Return the (X, Y) coordinate for the center point of the cell that contains the specified text.  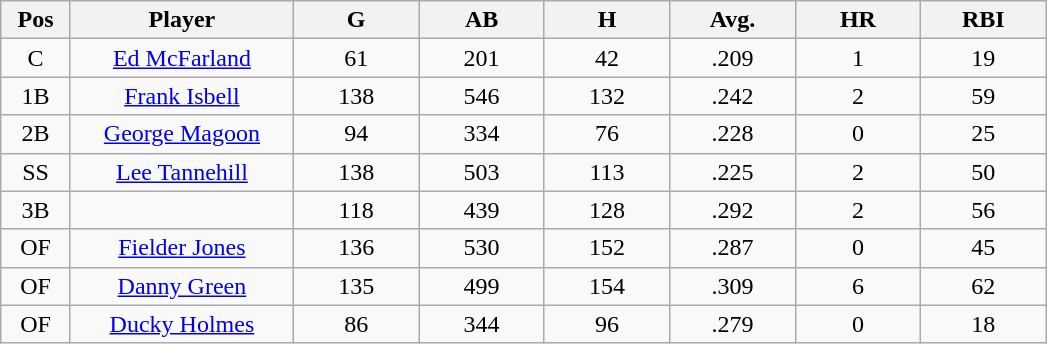
Frank Isbell (182, 96)
152 (606, 248)
76 (606, 134)
546 (482, 96)
1B (36, 96)
AB (482, 20)
SS (36, 172)
439 (482, 210)
George Magoon (182, 134)
C (36, 58)
113 (606, 172)
Avg. (732, 20)
.242 (732, 96)
.209 (732, 58)
.292 (732, 210)
Fielder Jones (182, 248)
201 (482, 58)
344 (482, 324)
94 (356, 134)
.287 (732, 248)
3B (36, 210)
.228 (732, 134)
503 (482, 172)
96 (606, 324)
6 (858, 286)
.279 (732, 324)
H (606, 20)
Danny Green (182, 286)
334 (482, 134)
86 (356, 324)
154 (606, 286)
2B (36, 134)
45 (984, 248)
Ed McFarland (182, 58)
56 (984, 210)
59 (984, 96)
Player (182, 20)
50 (984, 172)
Ducky Holmes (182, 324)
18 (984, 324)
HR (858, 20)
135 (356, 286)
128 (606, 210)
530 (482, 248)
Lee Tannehill (182, 172)
RBI (984, 20)
25 (984, 134)
132 (606, 96)
61 (356, 58)
136 (356, 248)
499 (482, 286)
42 (606, 58)
62 (984, 286)
.225 (732, 172)
1 (858, 58)
19 (984, 58)
G (356, 20)
118 (356, 210)
.309 (732, 286)
Pos (36, 20)
